Determine the [X, Y] coordinate at the center of the cell enclosing the given text.  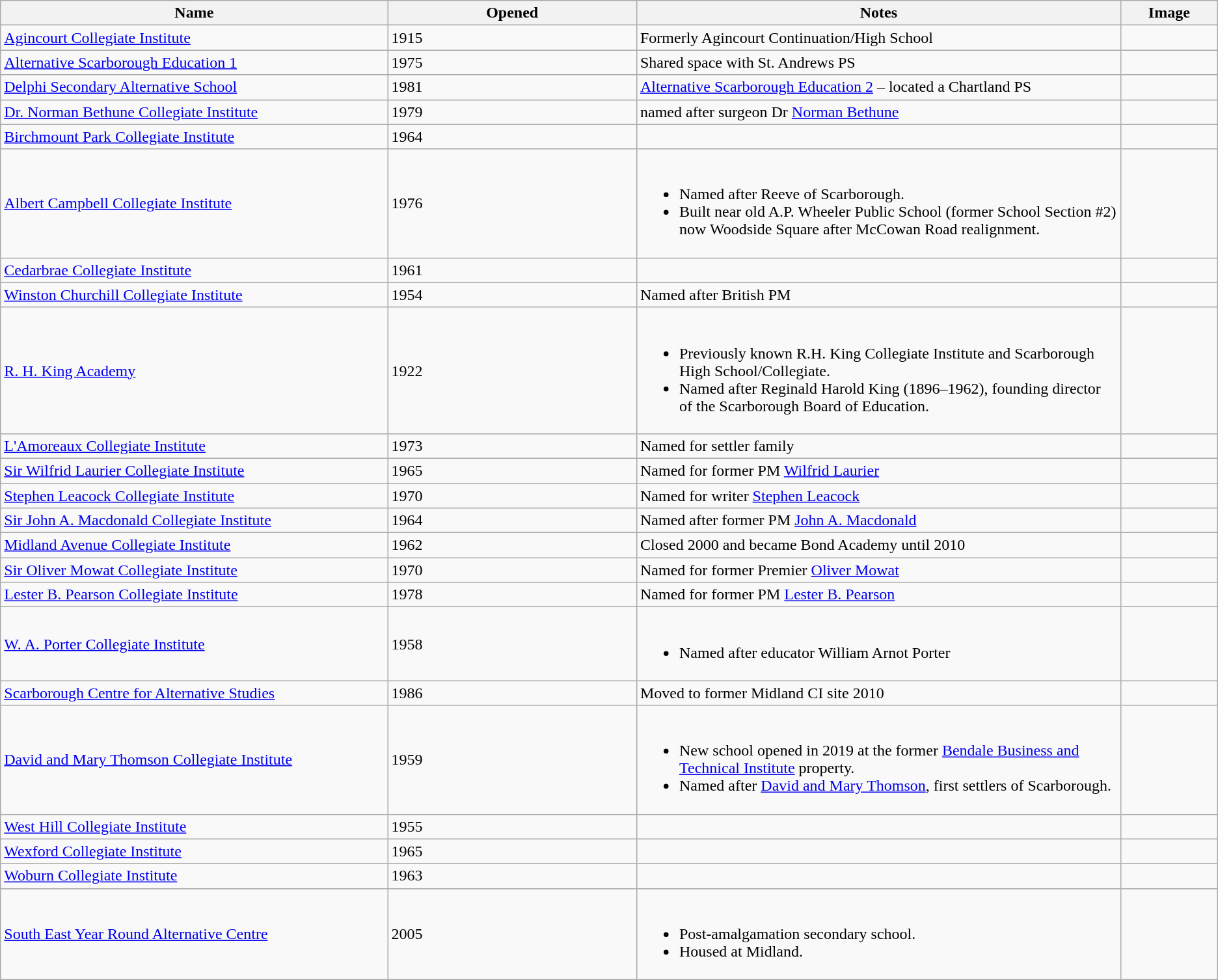
Dr. Norman Bethune Collegiate Institute [194, 112]
Named for former PM Wilfrid Laurier [878, 470]
Notes [878, 13]
1962 [513, 545]
Named after former PM John A. Macdonald [878, 521]
Named for settler family [878, 446]
Closed 2000 and became Bond Academy until 2010 [878, 545]
1975 [513, 62]
Agincourt Collegiate Institute [194, 38]
W. A. Porter Collegiate Institute [194, 644]
Sir Oliver Mowat Collegiate Institute [194, 570]
named after surgeon Dr Norman Bethune [878, 112]
South East Year Round Alternative Centre [194, 934]
West Hill Collegiate Institute [194, 826]
Scarborough Centre for Alternative Studies [194, 693]
Woburn Collegiate Institute [194, 876]
Sir Wilfrid Laurier Collegiate Institute [194, 470]
Post-amalgamation secondary school.Housed at Midland. [878, 934]
1981 [513, 87]
Name [194, 13]
1915 [513, 38]
Delphi Secondary Alternative School [194, 87]
1986 [513, 693]
David and Mary Thomson Collegiate Institute [194, 760]
Formerly Agincourt Continuation/High School [878, 38]
Albert Campbell Collegiate Institute [194, 203]
Winston Churchill Collegiate Institute [194, 295]
1922 [513, 370]
Opened [513, 13]
1955 [513, 826]
Midland Avenue Collegiate Institute [194, 545]
1954 [513, 295]
Named for former Premier Oliver Mowat [878, 570]
1976 [513, 203]
Sir John A. Macdonald Collegiate Institute [194, 521]
1959 [513, 760]
Named after educator William Arnot Porter [878, 644]
1973 [513, 446]
Moved to former Midland CI site 2010 [878, 693]
Alternative Scarborough Education 1 [194, 62]
Cedarbrae Collegiate Institute [194, 270]
Shared space with St. Andrews PS [878, 62]
Named after British PM [878, 295]
Birchmount Park Collegiate Institute [194, 137]
Alternative Scarborough Education 2 – located a Chartland PS [878, 87]
Named for former PM Lester B. Pearson [878, 595]
Image [1169, 13]
1961 [513, 270]
1958 [513, 644]
L'Amoreaux Collegiate Institute [194, 446]
Wexford Collegiate Institute [194, 851]
1979 [513, 112]
1963 [513, 876]
Stephen Leacock Collegiate Institute [194, 495]
2005 [513, 934]
Named for writer Stephen Leacock [878, 495]
1978 [513, 595]
R. H. King Academy [194, 370]
Lester B. Pearson Collegiate Institute [194, 595]
